Capture the cell that displays the provided text and extract its [X, Y] central coordinate. 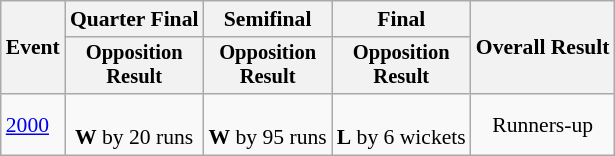
Quarter Final [134, 19]
Overall Result [543, 48]
W by 20 runs [134, 124]
Event [33, 48]
2000 [33, 124]
Runners-up [543, 124]
Semifinal [267, 19]
Final [402, 19]
W by 95 runs [267, 124]
L by 6 wickets [402, 124]
